Search for the cell housing the specified text and yield its (x, y) center coordinate. 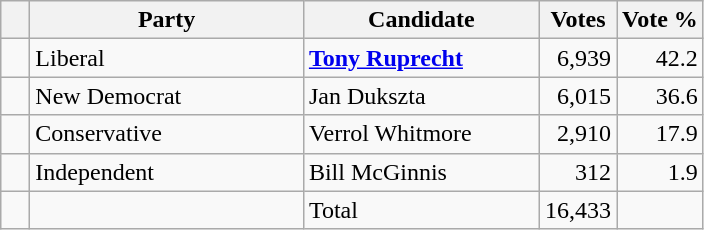
Tony Ruprecht (421, 58)
Independent (167, 172)
Votes (578, 20)
New Democrat (167, 96)
42.2 (660, 58)
6,939 (578, 58)
2,910 (578, 134)
17.9 (660, 134)
Bill McGinnis (421, 172)
Vote % (660, 20)
Verrol Whitmore (421, 134)
Party (167, 20)
1.9 (660, 172)
16,433 (578, 210)
Total (421, 210)
Jan Dukszta (421, 96)
312 (578, 172)
Conservative (167, 134)
Liberal (167, 58)
Candidate (421, 20)
36.6 (660, 96)
6,015 (578, 96)
